Identify which cell holds the provided text, then report its (X, Y) central coordinate. 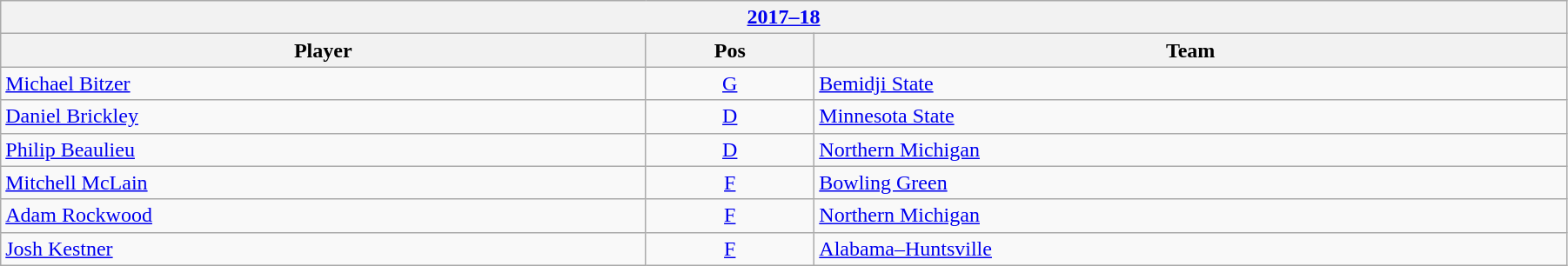
Josh Kestner (324, 249)
G (730, 83)
Philip Beaulieu (324, 150)
Pos (730, 50)
Michael Bitzer (324, 83)
Mitchell McLain (324, 183)
2017–18 (784, 17)
Team (1190, 50)
Bowling Green (1190, 183)
Bemidji State (1190, 83)
Alabama–Huntsville (1190, 249)
Minnesota State (1190, 116)
Player (324, 50)
Daniel Brickley (324, 116)
Adam Rockwood (324, 216)
